Capture the cell that displays the provided text and extract its [x, y] central coordinate. 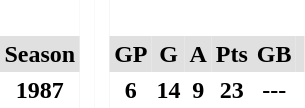
6 [131, 90]
GB [274, 54]
23 [232, 90]
--- [274, 90]
A [198, 54]
9 [198, 90]
Pts [232, 54]
GP [131, 54]
1987 [40, 90]
G [168, 54]
Season [40, 54]
14 [168, 90]
